Output the [x, y] coordinate of the center of the cell containing the given text.  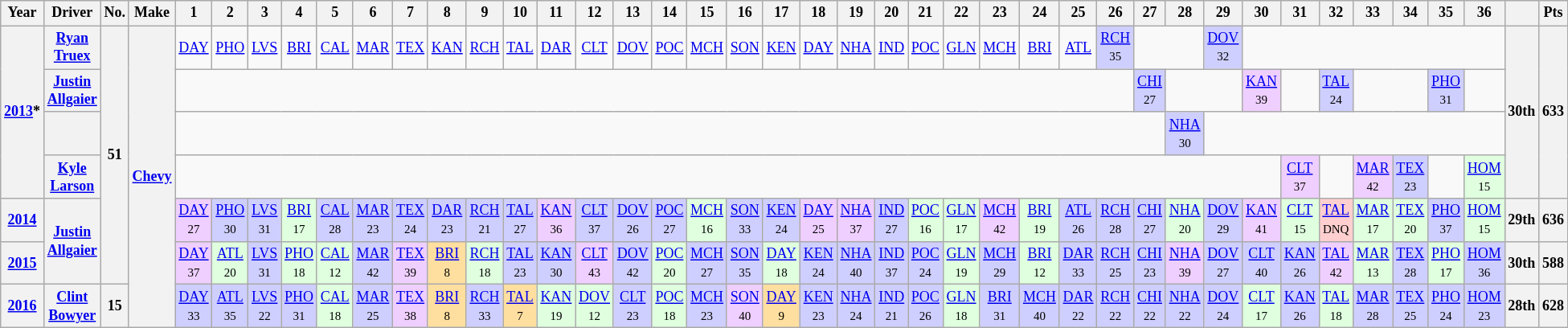
19 [856, 13]
CAL12 [334, 263]
PHO18 [299, 263]
DAY9 [781, 306]
17 [781, 13]
IND [892, 47]
1 [194, 13]
DOV27 [1223, 263]
TEX39 [411, 263]
32 [1336, 13]
POC16 [926, 220]
CAL [334, 47]
RCH28 [1116, 220]
7 [411, 13]
DOV42 [633, 263]
Year [23, 13]
MAR28 [1373, 306]
Driver [72, 13]
MCH23 [707, 306]
35 [1447, 13]
DOV29 [1223, 220]
BRI12 [1040, 263]
TEX23 [1410, 177]
KAN41 [1262, 220]
27 [1150, 13]
RCH [485, 47]
SON [744, 47]
DOV24 [1223, 306]
POC18 [669, 306]
2014 [23, 220]
PHO17 [1447, 263]
No. [114, 13]
DOV32 [1223, 47]
SON33 [744, 220]
HOM23 [1484, 306]
MAR13 [1373, 263]
29 [1223, 13]
4 [299, 13]
28 [1185, 13]
CLT40 [1262, 263]
TEX20 [1410, 220]
8 [447, 13]
RCH25 [1116, 263]
MCH42 [1000, 220]
TEX28 [1410, 263]
TEX24 [411, 220]
9 [485, 13]
KAN30 [556, 263]
NHA24 [856, 306]
PHO [230, 47]
MCH16 [707, 220]
25 [1079, 13]
33 [1373, 13]
KAN19 [556, 306]
26 [1116, 13]
TAL27 [520, 220]
TAL42 [1336, 263]
POC24 [926, 263]
23 [1000, 13]
GLN18 [961, 306]
12 [595, 13]
21 [926, 13]
POC27 [669, 220]
636 [1554, 220]
POC26 [926, 306]
DOV [633, 47]
16 [744, 13]
51 [114, 155]
DAR [556, 47]
Kyle Larson [72, 177]
5 [334, 13]
DAY37 [194, 263]
CLT [595, 47]
CLT15 [1300, 220]
CAL18 [334, 306]
GLN [961, 47]
NHA39 [1185, 263]
IND27 [892, 220]
RCH33 [485, 306]
RCH22 [1116, 306]
DOV26 [633, 220]
TAL [520, 47]
TAL7 [520, 306]
31 [1300, 13]
IND37 [892, 263]
633 [1554, 113]
KAN39 [1262, 91]
628 [1554, 306]
KEN [781, 47]
13 [633, 13]
30 [1262, 13]
NHA20 [1185, 220]
PHO24 [1447, 306]
Make [152, 13]
TEX38 [411, 306]
LVS22 [265, 306]
KAN36 [556, 220]
NHA [856, 47]
MAR [373, 47]
588 [1554, 263]
KEN23 [818, 306]
TEX25 [1410, 306]
GLN17 [961, 220]
ATL26 [1079, 220]
TAL18 [1336, 306]
34 [1410, 13]
2016 [23, 306]
MCH27 [707, 263]
DOV12 [595, 306]
MCH29 [1000, 263]
DAY25 [818, 220]
10 [520, 13]
DAY27 [194, 220]
MAR25 [373, 306]
BRI17 [299, 220]
Pts [1554, 13]
MAR23 [373, 220]
BRI19 [1040, 220]
20 [892, 13]
18 [818, 13]
RCH21 [485, 220]
DAY33 [194, 306]
11 [556, 13]
ATL [1079, 47]
PHO30 [230, 220]
2013* [23, 113]
ATL35 [230, 306]
DAR23 [447, 220]
IND21 [892, 306]
RCH35 [1116, 47]
22 [961, 13]
KAN [447, 47]
CHI22 [1150, 306]
PHO37 [1447, 220]
NHA30 [1185, 133]
CLT23 [633, 306]
CAL28 [334, 220]
MCH40 [1040, 306]
TALDNQ [1336, 220]
HOM36 [1484, 263]
28th [1522, 306]
MAR17 [1373, 220]
GLN19 [961, 263]
DAY18 [781, 263]
TAL23 [520, 263]
SON40 [744, 306]
NHA40 [856, 263]
6 [373, 13]
14 [669, 13]
CLT17 [1262, 306]
Ryan Truex [72, 47]
LVS [265, 47]
SON35 [744, 263]
NHA22 [1185, 306]
RCH18 [485, 263]
DAR33 [1079, 263]
3 [265, 13]
36 [1484, 13]
TEX [411, 47]
BRI31 [1000, 306]
CHI23 [1150, 263]
POC20 [669, 263]
TAL24 [1336, 91]
NHA37 [856, 220]
29th [1522, 220]
2015 [23, 263]
Chevy [152, 177]
CLT43 [595, 263]
ATL20 [230, 263]
24 [1040, 13]
Clint Bowyer [72, 306]
DAR22 [1079, 306]
2 [230, 13]
